Determine the (x, y) coordinate at the center of the cell enclosing the given text.  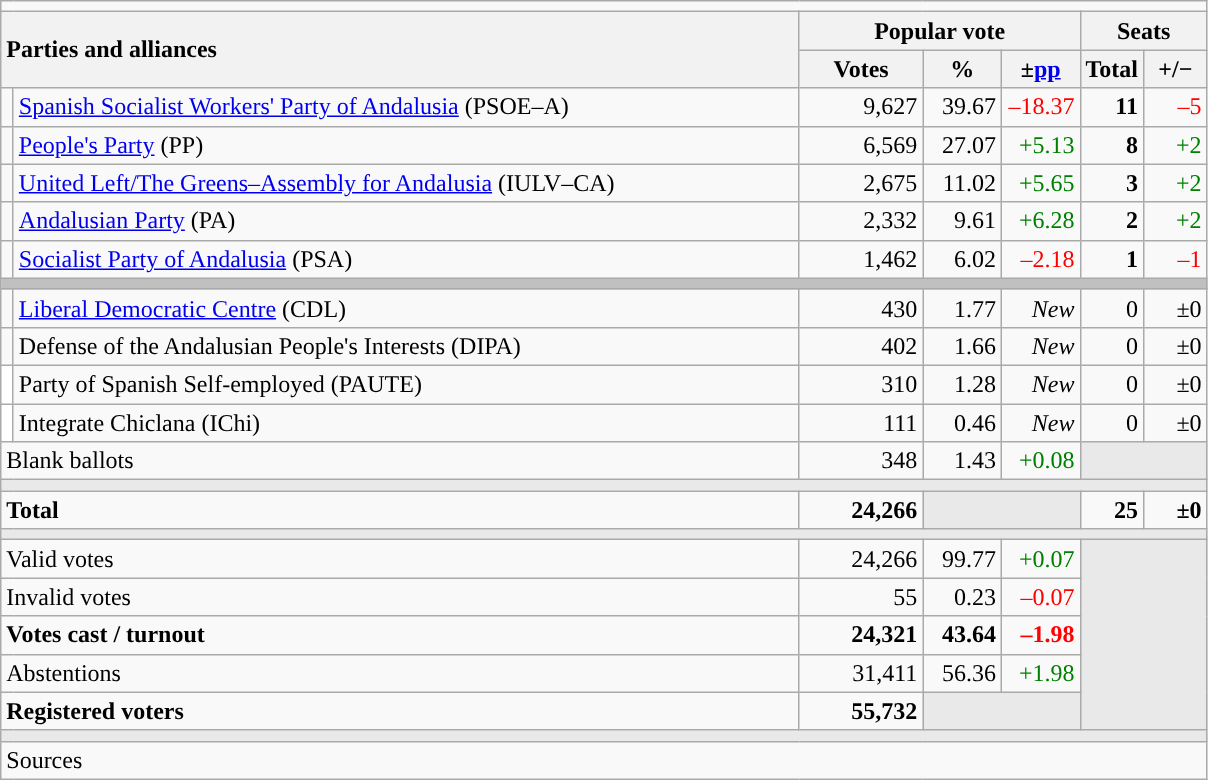
Valid votes (400, 559)
Votes (861, 69)
43.64 (962, 635)
Blank ballots (400, 461)
Defense of the Andalusian People's Interests (DIPA) (406, 346)
25 (1112, 510)
+/− (1176, 69)
Seats (1144, 31)
Votes cast / turnout (400, 635)
Party of Spanish Self-employed (PAUTE) (406, 384)
Abstentions (400, 673)
31,411 (861, 673)
+6.28 (1040, 221)
Integrate Chiclana (IChi) (406, 423)
+0.08 (1040, 461)
1 (1112, 259)
2,675 (861, 183)
3 (1112, 183)
+0.07 (1040, 559)
–18.37 (1040, 107)
55 (861, 597)
111 (861, 423)
Invalid votes (400, 597)
–5 (1176, 107)
–2.18 (1040, 259)
1.77 (962, 308)
39.67 (962, 107)
27.07 (962, 145)
1.66 (962, 346)
–1 (1176, 259)
56.36 (962, 673)
+1.98 (1040, 673)
Andalusian Party (PA) (406, 221)
11 (1112, 107)
55,732 (861, 711)
8 (1112, 145)
% (962, 69)
9.61 (962, 221)
United Left/The Greens–Assembly for Andalusia (IULV–CA) (406, 183)
0.23 (962, 597)
–0.07 (1040, 597)
9,627 (861, 107)
Popular vote (940, 31)
2,332 (861, 221)
+5.13 (1040, 145)
348 (861, 461)
Parties and alliances (400, 50)
2 (1112, 221)
1.28 (962, 384)
Registered voters (400, 711)
Sources (604, 760)
+5.65 (1040, 183)
Socialist Party of Andalusia (PSA) (406, 259)
402 (861, 346)
430 (861, 308)
1,462 (861, 259)
1.43 (962, 461)
±pp (1040, 69)
0.46 (962, 423)
6.02 (962, 259)
11.02 (962, 183)
Spanish Socialist Workers' Party of Andalusia (PSOE–A) (406, 107)
–1.98 (1040, 635)
99.77 (962, 559)
6,569 (861, 145)
People's Party (PP) (406, 145)
310 (861, 384)
Liberal Democratic Centre (CDL) (406, 308)
24,321 (861, 635)
